Capture the cell that displays the provided text and extract its (x, y) central coordinate. 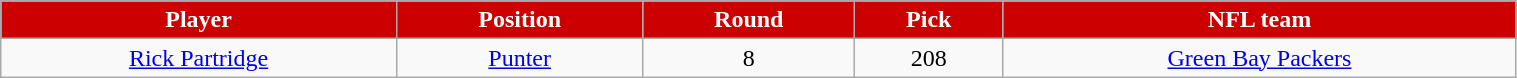
Position (520, 20)
Round (749, 20)
NFL team (1260, 20)
Pick (929, 20)
Punter (520, 58)
Player (199, 20)
8 (749, 58)
Rick Partridge (199, 58)
208 (929, 58)
Green Bay Packers (1260, 58)
